For the text-containing cell, return its midpoint in [x, y] coordinate format. 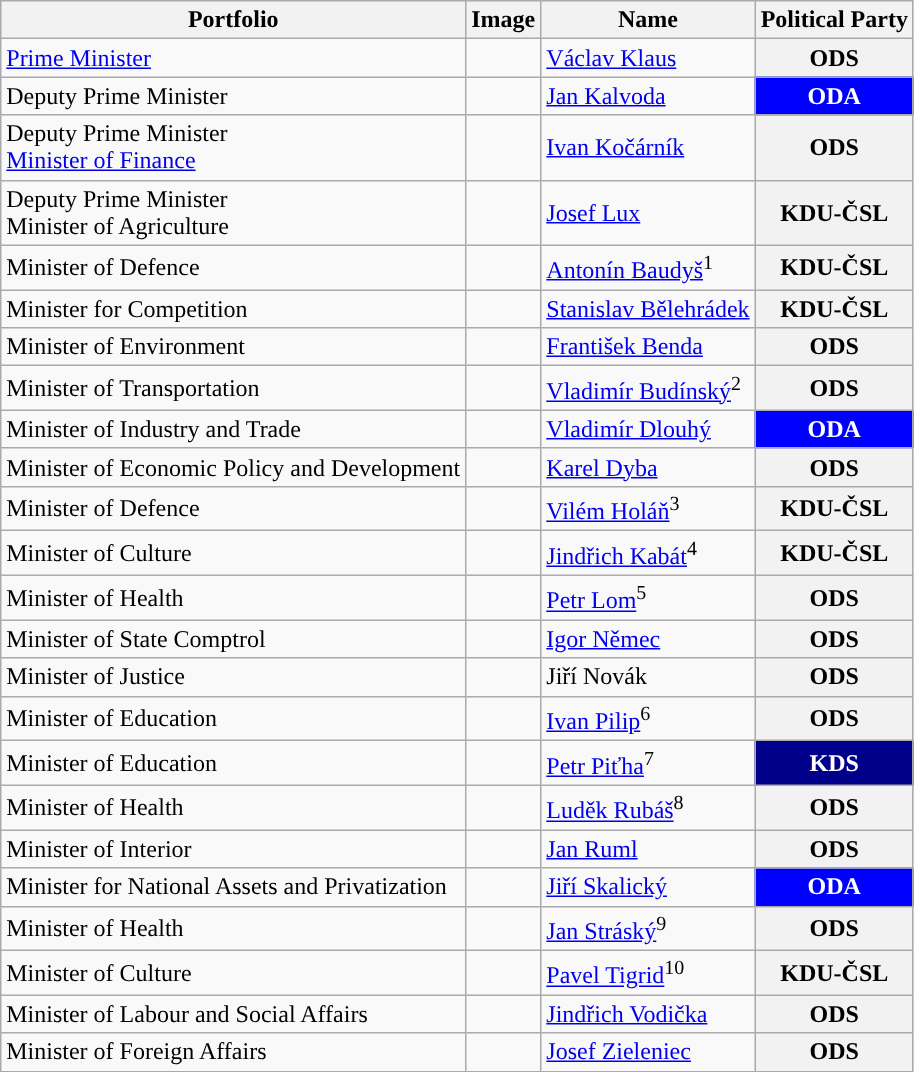
Minister of Interior [234, 849]
Minister of Industry and Trade [234, 429]
KDS [834, 764]
Vladimír Budínský2 [648, 388]
Antonín Baudyš1 [648, 268]
Jiří Skalický [648, 887]
Minister of Transportation [234, 388]
Deputy Prime Minister [234, 96]
Portfolio [234, 20]
Václav Klaus [648, 58]
Josef Zieleniec [648, 1052]
Vladimír Dlouhý [648, 429]
Jiří Novák [648, 677]
František Benda [648, 347]
Minister of Environment [234, 347]
Karel Dyba [648, 467]
Name [648, 20]
Stanislav Bělehrádek [648, 309]
Political Party [834, 20]
Jan Stráský9 [648, 928]
Minister of Foreign Affairs [234, 1052]
Vilém Holáň3 [648, 508]
Image [504, 20]
Igor Němec [648, 639]
Deputy Prime Minister Minister of Agriculture [234, 212]
Ivan Kočárník [648, 148]
Minister for National Assets and Privatization [234, 887]
Pavel Tigrid10 [648, 974]
Petr Piťha7 [648, 764]
Prime Minister [234, 58]
Jan Kalvoda [648, 96]
Jan Ruml [648, 849]
Minister of State Comptrol [234, 639]
Jindřich Vodička [648, 1014]
Josef Lux [648, 212]
Luděk Rubáš8 [648, 808]
Minister of Economic Policy and Development [234, 467]
Minister for Competition [234, 309]
Deputy Prime Minister Minister of Finance [234, 148]
Petr Lom5 [648, 598]
Minister of Labour and Social Affairs [234, 1014]
Ivan Pilip6 [648, 718]
Minister of Justice [234, 677]
Jindřich Kabát4 [648, 554]
